Capture the cell that displays the provided text and extract its [x, y] central coordinate. 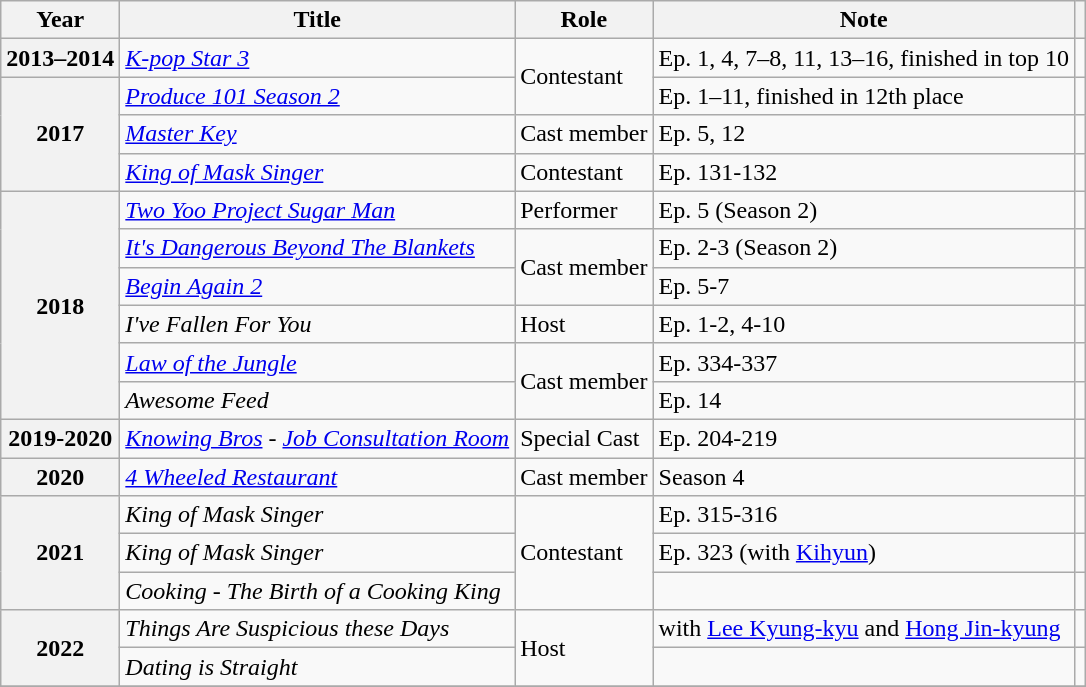
Knowing Bros - Job Consultation Room [318, 438]
I've Fallen For You [318, 324]
Master Key [318, 134]
It's Dangerous Beyond The Blankets [318, 248]
Ep. 14 [864, 400]
2019-2020 [60, 438]
Role [584, 20]
Ep. 5, 12 [864, 134]
Ep. 334-337 [864, 362]
2017 [60, 134]
with Lee Kyung-kyu and Hong Jin-kyung [864, 629]
K-pop Star 3 [318, 58]
2018 [60, 305]
2021 [60, 553]
Cooking - The Birth of a Cooking King [318, 591]
Ep. 1, 4, 7–8, 11, 13–16, finished in top 10 [864, 58]
2013–2014 [60, 58]
Special Cast [584, 438]
Ep. 5-7 [864, 286]
Title [318, 20]
Performer [584, 210]
Ep. 1-2, 4-10 [864, 324]
Two Yoo Project Sugar Man [318, 210]
Ep. 204-219 [864, 438]
Ep. 131-132 [864, 172]
Ep. 2-3 (Season 2) [864, 248]
Law of the Jungle [318, 362]
Things Are Suspicious these Days [318, 629]
2020 [60, 477]
Year [60, 20]
Ep. 5 (Season 2) [864, 210]
Begin Again 2 [318, 286]
Dating is Straight [318, 667]
Season 4 [864, 477]
Ep. 323 (with Kihyun) [864, 553]
Awesome Feed [318, 400]
Produce 101 Season 2 [318, 96]
4 Wheeled Restaurant [318, 477]
2022 [60, 648]
Ep. 315-316 [864, 515]
Ep. 1–11, finished in 12th place [864, 96]
Note [864, 20]
